Return [x, y] of the center of cell containing provided text 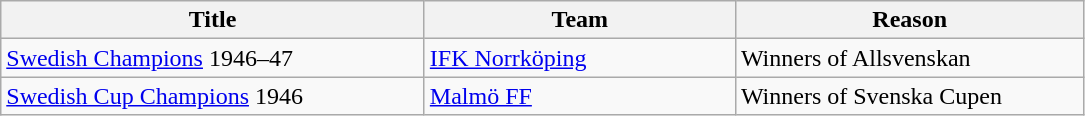
Reason [910, 20]
Malmö FF [580, 96]
Swedish Champions 1946–47 [213, 58]
Title [213, 20]
IFK Norrköping [580, 58]
Team [580, 20]
Winners of Svenska Cupen [910, 96]
Swedish Cup Champions 1946 [213, 96]
Winners of Allsvenskan [910, 58]
